Return (x, y) of the center of cell containing provided text 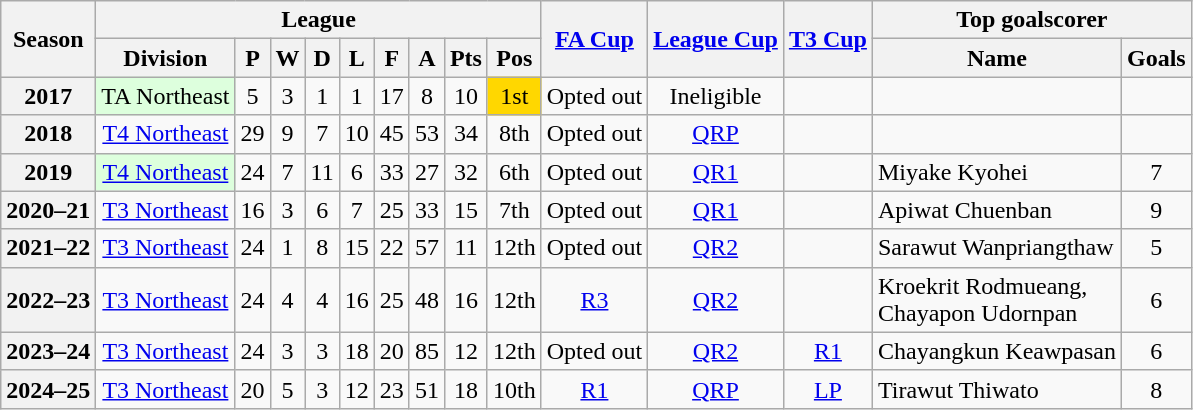
R3 (594, 300)
2017 (48, 96)
17 (392, 96)
League Cup (716, 39)
Apiwat Chuenban (996, 210)
Kroekrit Rodmueang, Chayapon Udornpan (996, 300)
8th (514, 134)
2021–22 (48, 248)
32 (466, 172)
57 (426, 248)
22 (392, 248)
2023–24 (48, 351)
T3 Cup (828, 39)
2020–21 (48, 210)
League (318, 20)
Miyake Kyohei (996, 172)
A (426, 58)
2018 (48, 134)
Name (996, 58)
Pts (466, 58)
Goals (1156, 58)
45 (392, 134)
23 (392, 389)
1st (514, 96)
34 (466, 134)
LP (828, 389)
29 (252, 134)
Ineligible (716, 96)
85 (426, 351)
Sarawut Wanpriangthaw (996, 248)
6th (514, 172)
10th (514, 389)
51 (426, 389)
Season (48, 39)
Top goalscorer (1032, 20)
48 (426, 300)
7th (514, 210)
FA Cup (594, 39)
53 (426, 134)
27 (426, 172)
TA Northeast (166, 96)
Chayangkun Keawpasan (996, 351)
2024–25 (48, 389)
Tirawut Thiwato (996, 389)
Pos (514, 58)
2022–23 (48, 300)
Division (166, 58)
L (356, 58)
W (288, 58)
2019 (48, 172)
P (252, 58)
F (392, 58)
D (322, 58)
